Find where the given text appears and provide that cell's center as (X, Y) coordinate. 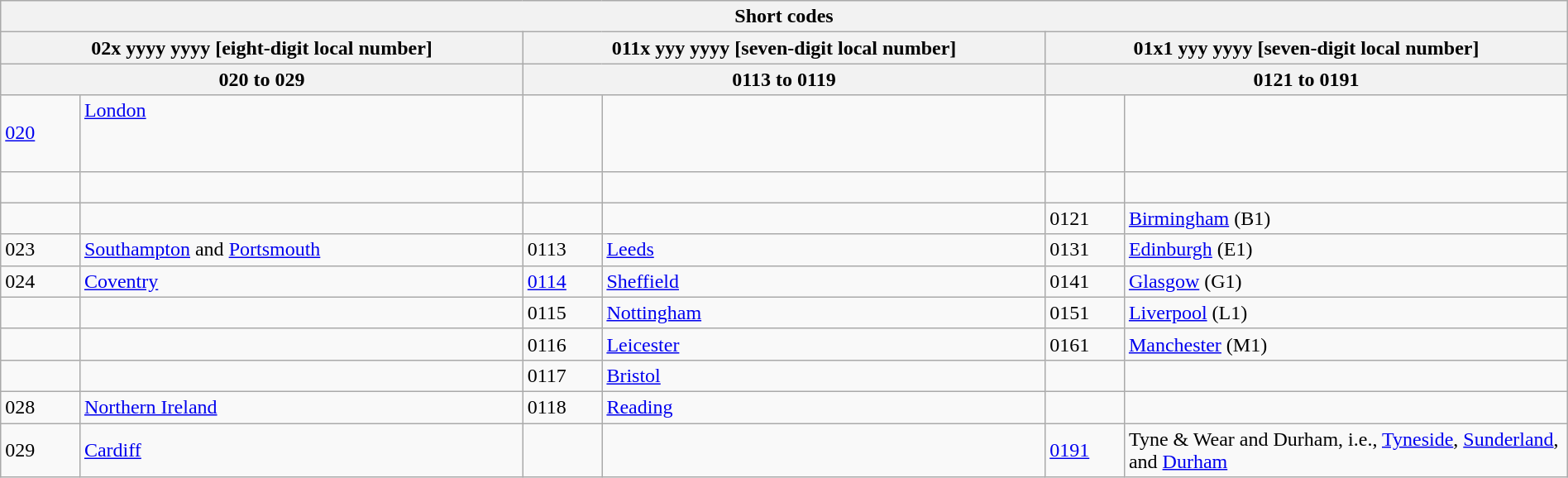
Short codes (784, 17)
Reading (824, 407)
Leicester (824, 344)
Tyne & Wear and Durham, i.e., Tyneside, Sunderland, and Durham (1346, 450)
Sheffield (824, 281)
0191 (1085, 450)
0117 (562, 375)
0151 (1085, 313)
011x yyy yyyy [seven-digit local number] (784, 48)
020 to 029 (261, 79)
Glasgow (G1) (1346, 281)
0116 (562, 344)
London (301, 133)
0113 to 0119 (784, 79)
0113 (562, 250)
0121 to 0191 (1307, 79)
Leeds (824, 250)
Bristol (824, 375)
0118 (562, 407)
Nottingham (824, 313)
Coventry (301, 281)
Edinburgh (E1) (1346, 250)
029 (41, 450)
0131 (1085, 250)
Manchester (M1) (1346, 344)
0114 (562, 281)
Liverpool (L1) (1346, 313)
01x1 yyy yyyy [seven-digit local number] (1307, 48)
Birmingham (B1) (1346, 218)
0115 (562, 313)
0141 (1085, 281)
028 (41, 407)
Cardiff (301, 450)
0121 (1085, 218)
024 (41, 281)
0161 (1085, 344)
020 (41, 133)
023 (41, 250)
Northern Ireland (301, 407)
Southampton and Portsmouth (301, 250)
02x yyyy yyyy [eight-digit local number] (261, 48)
